For the text-containing cell, return its midpoint in (x, y) coordinate format. 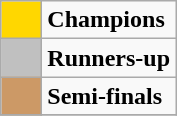
Semi-finals (109, 96)
Champions (109, 20)
Runners-up (109, 58)
